Return the [X, Y] coordinate for the center point of the cell that contains the specified text.  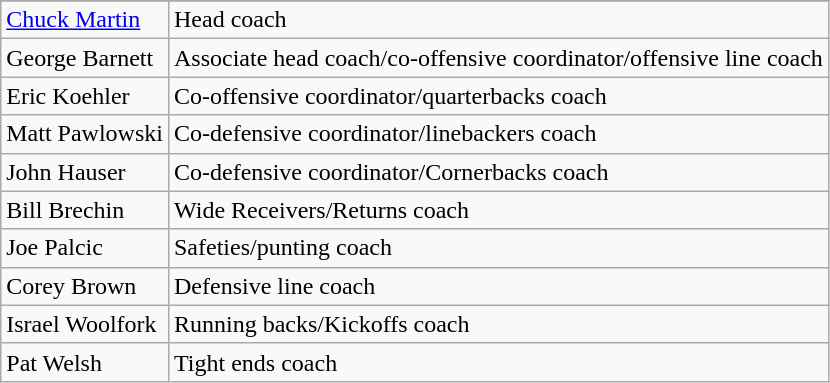
Defensive line coach [498, 286]
Corey Brown [85, 286]
Pat Welsh [85, 362]
Chuck Martin [85, 20]
Bill Brechin [85, 210]
George Barnett [85, 58]
Co-offensive coordinator/quarterbacks coach [498, 96]
Joe Palcic [85, 248]
Safeties/punting coach [498, 248]
Associate head coach/co-offensive coordinator/offensive line coach [498, 58]
Israel Woolfork [85, 324]
Tight ends coach [498, 362]
Running backs/Kickoffs coach [498, 324]
Head coach [498, 20]
Co-defensive coordinator/linebackers coach [498, 134]
Wide Receivers/Returns coach [498, 210]
Matt Pawlowski [85, 134]
Eric Koehler [85, 96]
Co-defensive coordinator/Cornerbacks coach [498, 172]
John Hauser [85, 172]
